Capture the cell that displays the provided text and extract its [x, y] central coordinate. 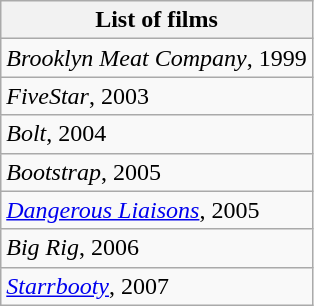
FiveStar, 2003 [156, 96]
List of films [156, 20]
Big Rig, 2006 [156, 248]
Brooklyn Meat Company, 1999 [156, 58]
Dangerous Liaisons, 2005 [156, 210]
Bootstrap, 2005 [156, 172]
Bolt, 2004 [156, 134]
Starrbooty, 2007 [156, 286]
